For the text-containing cell, return its midpoint in [X, Y] coordinate format. 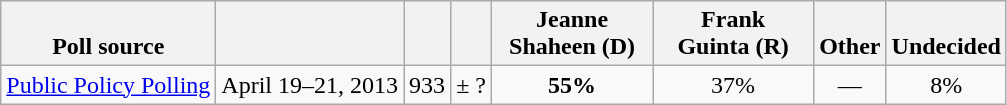
JeanneShaheen (D) [572, 34]
— [850, 85]
Public Policy Polling [108, 85]
8% [946, 85]
Other [850, 34]
Poll source [108, 34]
April 19–21, 2013 [310, 85]
37% [734, 85]
Undecided [946, 34]
55% [572, 85]
FrankGuinta (R) [734, 34]
± ? [472, 85]
933 [428, 85]
